Pinpoint the cell where the given text exists, returning its (x, y) midpoint coordinate. 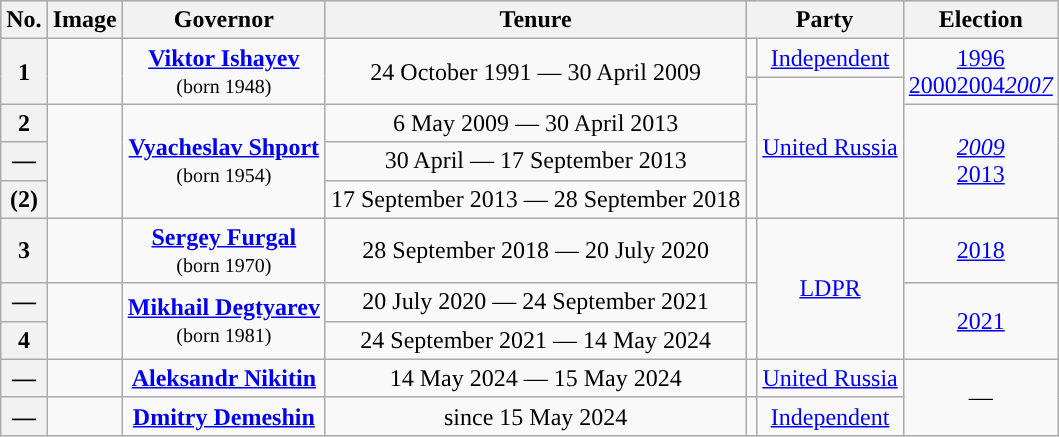
Aleksandr Nikitin (224, 378)
2 (24, 123)
Image (84, 20)
3 (24, 250)
LDPR (830, 288)
Tenure (535, 20)
24 September 2021 — 14 May 2024 (535, 340)
6 May 2009 — 30 April 2013 (535, 123)
14 May 2024 — 15 May 2024 (535, 378)
Sergey Furgal(born 1970) (224, 250)
Mikhail Degtyarev(born 1981) (224, 321)
24 October 1991 — 30 April 2009 (535, 72)
17 September 2013 — 28 September 2018 (535, 199)
28 September 2018 — 20 July 2020 (535, 250)
30 April — 17 September 2013 (535, 161)
Vyacheslav Shport(born 1954) (224, 161)
20 July 2020 — 24 September 2021 (535, 302)
1996200020042007 (980, 72)
Governor (224, 20)
20092013 (980, 161)
(2) (24, 199)
No. (24, 20)
Viktor Ishayev(born 1948) (224, 72)
Party (824, 20)
2021 (980, 321)
Election (980, 20)
2018 (980, 250)
since 15 May 2024 (535, 416)
4 (24, 340)
1 (24, 72)
Dmitry Demeshin (224, 416)
